Determine the (X, Y) coordinate at the center of the cell enclosing the given text.  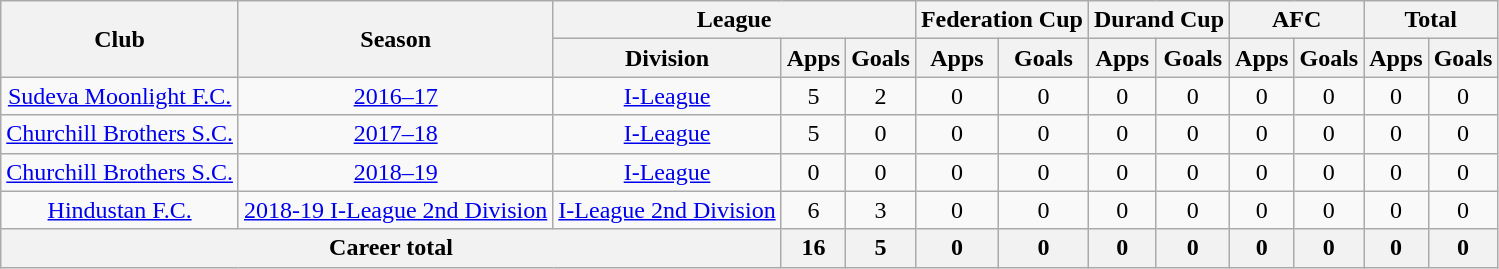
2018-19 I-League 2nd Division (395, 210)
Total (1431, 20)
2018–19 (395, 172)
League (734, 20)
Federation Cup (1002, 20)
Hindustan F.C. (120, 210)
Season (395, 39)
Sudeva Moonlight F.C. (120, 96)
I-League 2nd Division (667, 210)
2016–17 (395, 96)
16 (813, 248)
6 (813, 210)
Career total (391, 248)
2017–18 (395, 134)
Durand Cup (1158, 20)
Division (667, 58)
AFC (1297, 20)
2 (881, 96)
3 (881, 210)
Club (120, 39)
